Return the [x, y] coordinate for the center point of the cell that contains the specified text.  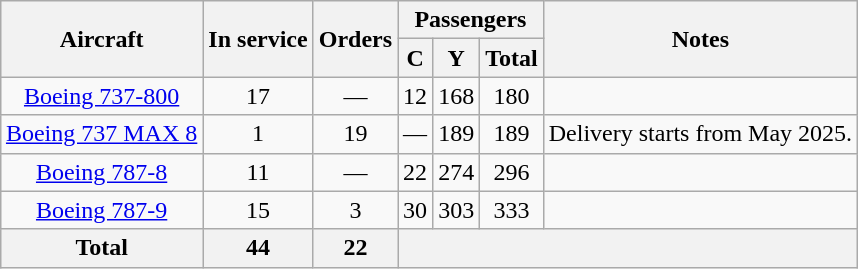
44 [258, 248]
180 [512, 96]
Orders [355, 39]
Aircraft [101, 39]
Delivery starts from May 2025. [700, 134]
Y [456, 58]
Notes [700, 39]
12 [416, 96]
C [416, 58]
1 [258, 134]
11 [258, 172]
19 [355, 134]
17 [258, 96]
Boeing 737 MAX 8 [101, 134]
303 [456, 210]
Boeing 787-8 [101, 172]
Passengers [471, 20]
274 [456, 172]
168 [456, 96]
30 [416, 210]
Boeing 737-800 [101, 96]
333 [512, 210]
Boeing 787-9 [101, 210]
3 [355, 210]
In service [258, 39]
296 [512, 172]
15 [258, 210]
